Determine the (x, y) coordinate at the center of the cell enclosing the given text.  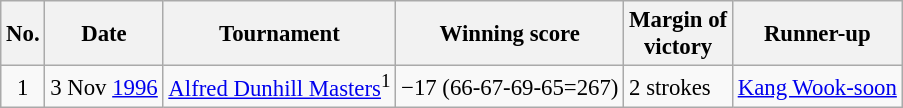
Date (104, 34)
No. (23, 34)
2 strokes (678, 87)
Runner-up (817, 34)
1 (23, 87)
Winning score (510, 34)
Kang Wook-soon (817, 87)
3 Nov 1996 (104, 87)
−17 (66-67-69-65=267) (510, 87)
Margin ofvictory (678, 34)
Alfred Dunhill Masters1 (280, 87)
Tournament (280, 34)
